Capture the cell that displays the provided text and extract its [x, y] central coordinate. 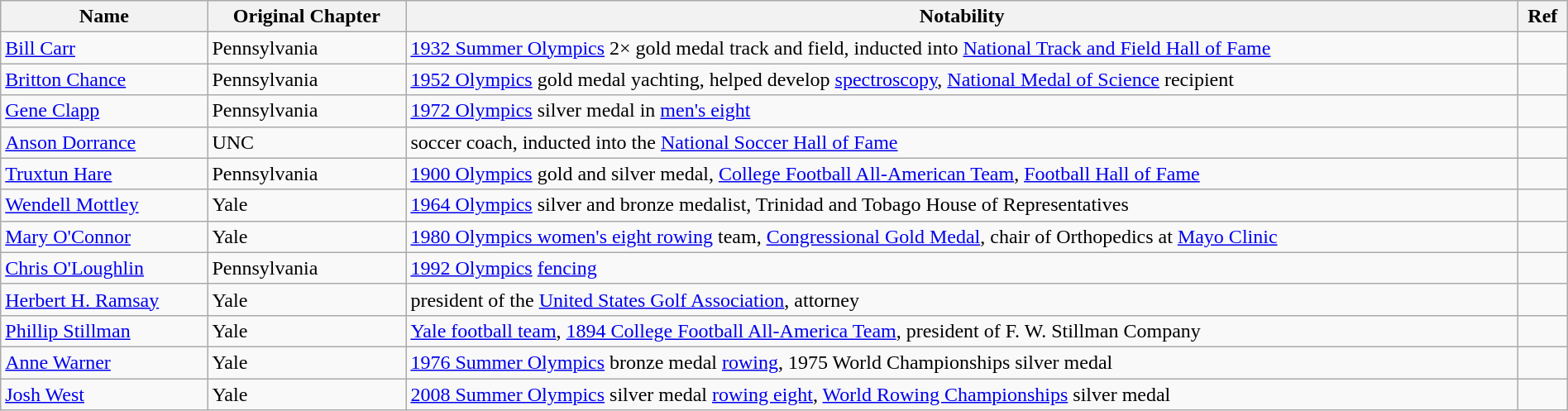
Herbert H. Ramsay [104, 299]
soccer coach, inducted into the National Soccer Hall of Fame [963, 142]
1976 Summer Olympics bronze medal rowing, 1975 World Championships silver medal [963, 362]
Yale football team, 1894 College Football All-America Team, president of F. W. Stillman Company [963, 331]
1972 Olympics silver medal in men's eight [963, 111]
Original Chapter [307, 17]
1932 Summer Olympics 2× gold medal track and field, inducted into National Track and Field Hall of Fame [963, 48]
Name [104, 17]
1952 Olympics gold medal yachting, helped develop spectroscopy, National Medal of Science recipient [963, 79]
1992 Olympics fencing [963, 268]
UNC [307, 142]
Mary O'Connor [104, 237]
2008 Summer Olympics silver medal rowing eight, World Rowing Championships silver medal [963, 394]
president of the United States Golf Association, attorney [963, 299]
Chris O'Loughlin [104, 268]
1980 Olympics women's eight rowing team, Congressional Gold Medal, chair of Orthopedics at Mayo Clinic [963, 237]
Gene Clapp [104, 111]
Anne Warner [104, 362]
1900 Olympics gold and silver medal, College Football All-American Team, Football Hall of Fame [963, 174]
Britton Chance [104, 79]
Bill Carr [104, 48]
Truxtun Hare [104, 174]
1964 Olympics silver and bronze medalist, Trinidad and Tobago House of Representatives [963, 205]
Phillip Stillman [104, 331]
Ref [1542, 17]
Wendell Mottley [104, 205]
Josh West [104, 394]
Notability [963, 17]
Anson Dorrance [104, 142]
